For the text-containing cell, return its midpoint in (x, y) coordinate format. 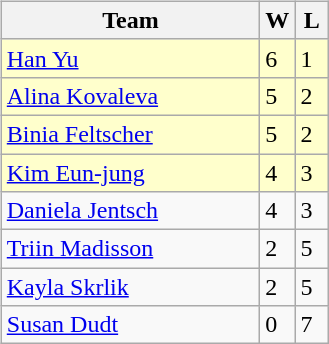
Alina Kovaleva (130, 96)
W (278, 20)
Han Yu (130, 58)
Binia Feltscher (130, 134)
Daniela Jentsch (130, 211)
1 (312, 58)
L (312, 20)
Kayla Skrlik (130, 287)
Kim Eun-jung (130, 173)
0 (278, 325)
6 (278, 58)
7 (312, 325)
Susan Dudt (130, 325)
Team (130, 20)
Triin Madisson (130, 249)
